Output the (x, y) coordinate of the center of the cell containing the given text.  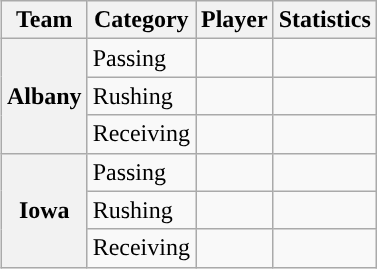
Team (44, 20)
Albany (44, 96)
Category (141, 20)
Statistics (324, 20)
Player (235, 20)
Iowa (44, 210)
